Extract the [X, Y] coordinate from the center of the cell holding the provided text.  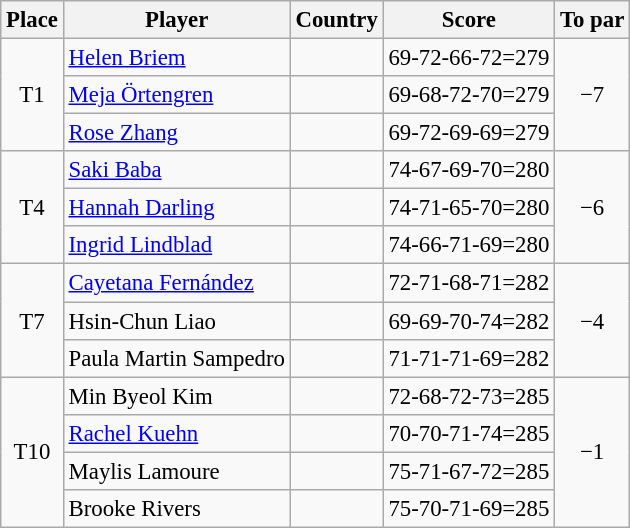
Rachel Kuehn [176, 433]
Min Byeol Kim [176, 396]
71-71-71-69=282 [469, 358]
75-70-71-69=285 [469, 509]
69-72-66-72=279 [469, 58]
69-72-69-69=279 [469, 133]
69-68-72-70=279 [469, 95]
Rose Zhang [176, 133]
Maylis Lamoure [176, 471]
74-66-71-69=280 [469, 245]
T4 [32, 208]
Cayetana Fernández [176, 283]
To par [592, 20]
Ingrid Lindblad [176, 245]
−1 [592, 452]
Player [176, 20]
Meja Örtengren [176, 95]
T7 [32, 320]
Helen Briem [176, 58]
Score [469, 20]
Saki Baba [176, 170]
T10 [32, 452]
74-67-69-70=280 [469, 170]
74-71-65-70=280 [469, 208]
Brooke Rivers [176, 509]
75-71-67-72=285 [469, 471]
Place [32, 20]
72-68-72-73=285 [469, 396]
Hannah Darling [176, 208]
Paula Martin Sampedro [176, 358]
−4 [592, 320]
72-71-68-71=282 [469, 283]
−6 [592, 208]
Country [336, 20]
69-69-70-74=282 [469, 321]
70-70-71-74=285 [469, 433]
−7 [592, 96]
T1 [32, 96]
Hsin-Chun Liao [176, 321]
